Capture the cell that displays the provided text and extract its (x, y) central coordinate. 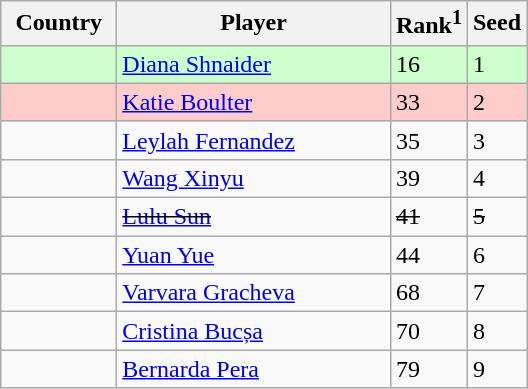
Player (254, 24)
6 (496, 255)
79 (428, 369)
39 (428, 178)
Rank1 (428, 24)
7 (496, 293)
1 (496, 64)
Katie Boulter (254, 102)
Bernarda Pera (254, 369)
41 (428, 217)
Cristina Bucșa (254, 331)
5 (496, 217)
4 (496, 178)
Leylah Fernandez (254, 140)
8 (496, 331)
33 (428, 102)
70 (428, 331)
68 (428, 293)
35 (428, 140)
Seed (496, 24)
2 (496, 102)
Yuan Yue (254, 255)
Lulu Sun (254, 217)
Varvara Gracheva (254, 293)
9 (496, 369)
Country (59, 24)
16 (428, 64)
3 (496, 140)
44 (428, 255)
Wang Xinyu (254, 178)
Diana Shnaider (254, 64)
